Output the (x, y) coordinate of the center of the cell containing the given text.  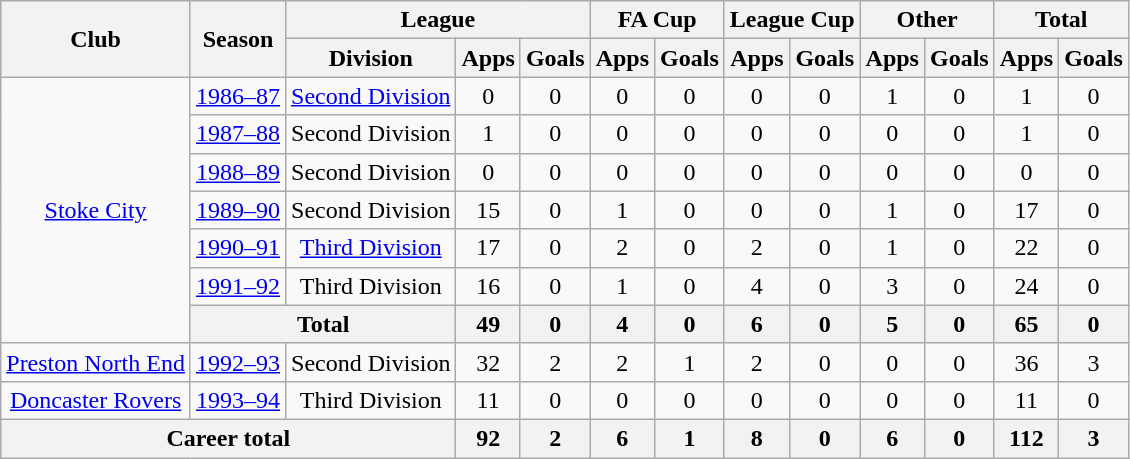
15 (488, 210)
1992–93 (238, 362)
Stoke City (96, 210)
Other (927, 20)
22 (1026, 248)
1990–91 (238, 248)
Division (371, 58)
49 (488, 324)
Club (96, 39)
1989–90 (238, 210)
16 (488, 286)
112 (1026, 438)
FA Cup (657, 20)
36 (1026, 362)
1987–88 (238, 134)
92 (488, 438)
32 (488, 362)
1988–89 (238, 172)
8 (756, 438)
1986–87 (238, 96)
5 (892, 324)
Season (238, 39)
24 (1026, 286)
League (438, 20)
Career total (228, 438)
1991–92 (238, 286)
Doncaster Rovers (96, 400)
1993–94 (238, 400)
League Cup (792, 20)
Preston North End (96, 362)
65 (1026, 324)
